Output the [X, Y] coordinate of the center of the cell containing the given text.  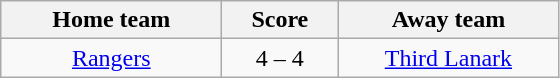
Rangers [112, 58]
4 – 4 [280, 58]
Home team [112, 20]
Away team [448, 20]
Score [280, 20]
Third Lanark [448, 58]
